For the text-containing cell, return its midpoint in (X, Y) coordinate format. 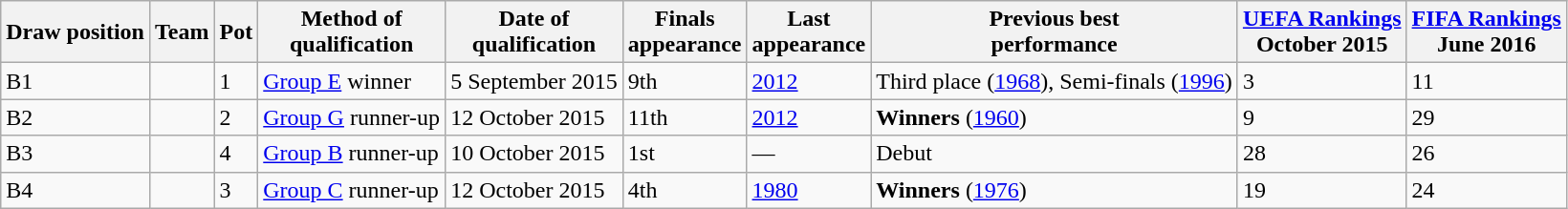
11th (685, 117)
Third place (1968), Semi-finals (1996) (1055, 81)
Finalsappearance (685, 32)
9th (685, 81)
4th (685, 190)
Group C runner-up (352, 190)
28 (1321, 154)
B1 (76, 81)
19 (1321, 190)
UEFA RankingsOctober 2015 (1321, 32)
26 (1486, 154)
Lastappearance (809, 32)
2 (236, 117)
B4 (76, 190)
29 (1486, 117)
1980 (809, 190)
B2 (76, 117)
Method ofqualification (352, 32)
Debut (1055, 154)
4 (236, 154)
24 (1486, 190)
1 (236, 81)
B3 (76, 154)
9 (1321, 117)
Team (182, 32)
— (809, 154)
11 (1486, 81)
Previous bestperformance (1055, 32)
5 September 2015 (534, 81)
Group B runner-up (352, 154)
Date ofqualification (534, 32)
10 October 2015 (534, 154)
Winners (1976) (1055, 190)
Group E winner (352, 81)
FIFA RankingsJune 2016 (1486, 32)
1st (685, 154)
Draw position (76, 32)
Winners (1960) (1055, 117)
Group G runner-up (352, 117)
Pot (236, 32)
